Return (X, Y) of the center of cell containing provided text 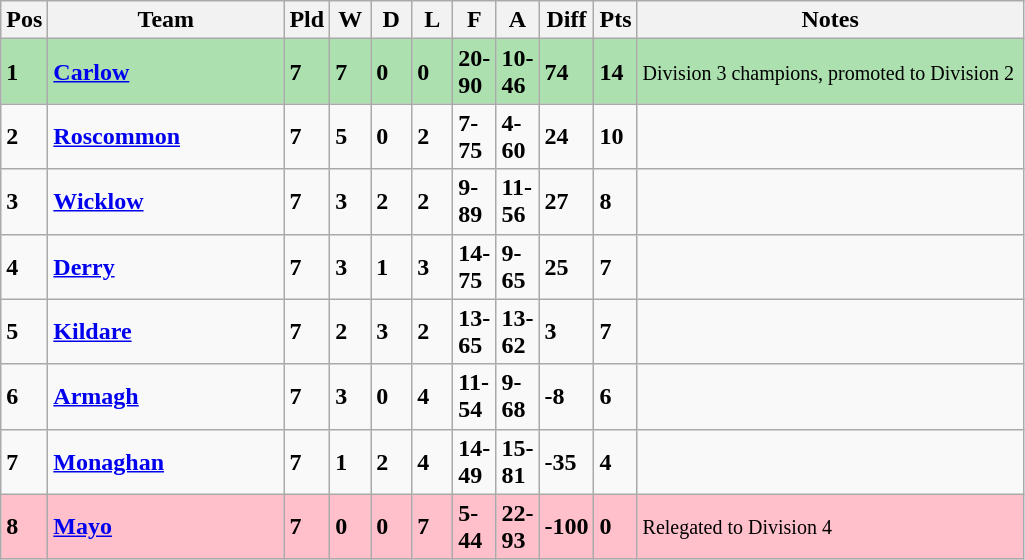
-35 (566, 462)
F (474, 20)
4-60 (518, 136)
13-65 (474, 332)
Pts (616, 20)
Mayo (166, 526)
10-46 (518, 72)
Roscommon (166, 136)
7-75 (474, 136)
14 (616, 72)
-8 (566, 396)
11-54 (474, 396)
13-62 (518, 332)
-100 (566, 526)
A (518, 20)
Diff (566, 20)
14-49 (474, 462)
25 (566, 266)
Wicklow (166, 202)
Team (166, 20)
Derry (166, 266)
27 (566, 202)
Armagh (166, 396)
22-93 (518, 526)
L (432, 20)
Division 3 champions, promoted to Division 2 (830, 72)
15-81 (518, 462)
Pos (24, 20)
Kildare (166, 332)
11-56 (518, 202)
9-65 (518, 266)
9-89 (474, 202)
D (392, 20)
5-44 (474, 526)
24 (566, 136)
W (350, 20)
14-75 (474, 266)
10 (616, 136)
Monaghan (166, 462)
Notes (830, 20)
Relegated to Division 4 (830, 526)
9-68 (518, 396)
Carlow (166, 72)
20-90 (474, 72)
74 (566, 72)
Pld (307, 20)
